Provide the (x, y) coordinate of the cell's center where the given text is located.  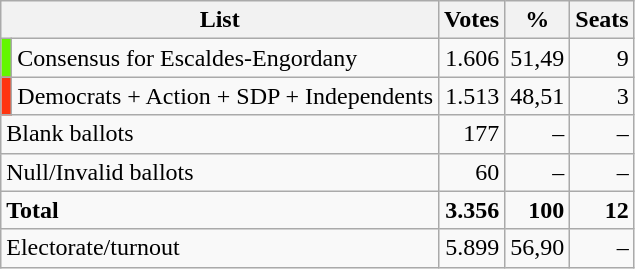
9 (602, 58)
% (538, 20)
Blank ballots (220, 134)
Consensus for Escaldes-Engordany (226, 58)
1.606 (472, 58)
Votes (472, 20)
Electorate/turnout (220, 248)
51,49 (538, 58)
1.513 (472, 96)
Null/Invalid ballots (220, 172)
100 (538, 210)
5.899 (472, 248)
12 (602, 210)
60 (472, 172)
Seats (602, 20)
56,90 (538, 248)
3.356 (472, 210)
Democrats + Action + SDP + Independents (226, 96)
Total (220, 210)
List (220, 20)
177 (472, 134)
48,51 (538, 96)
3 (602, 96)
